Pinpoint the cell where the given text exists, returning its (x, y) midpoint coordinate. 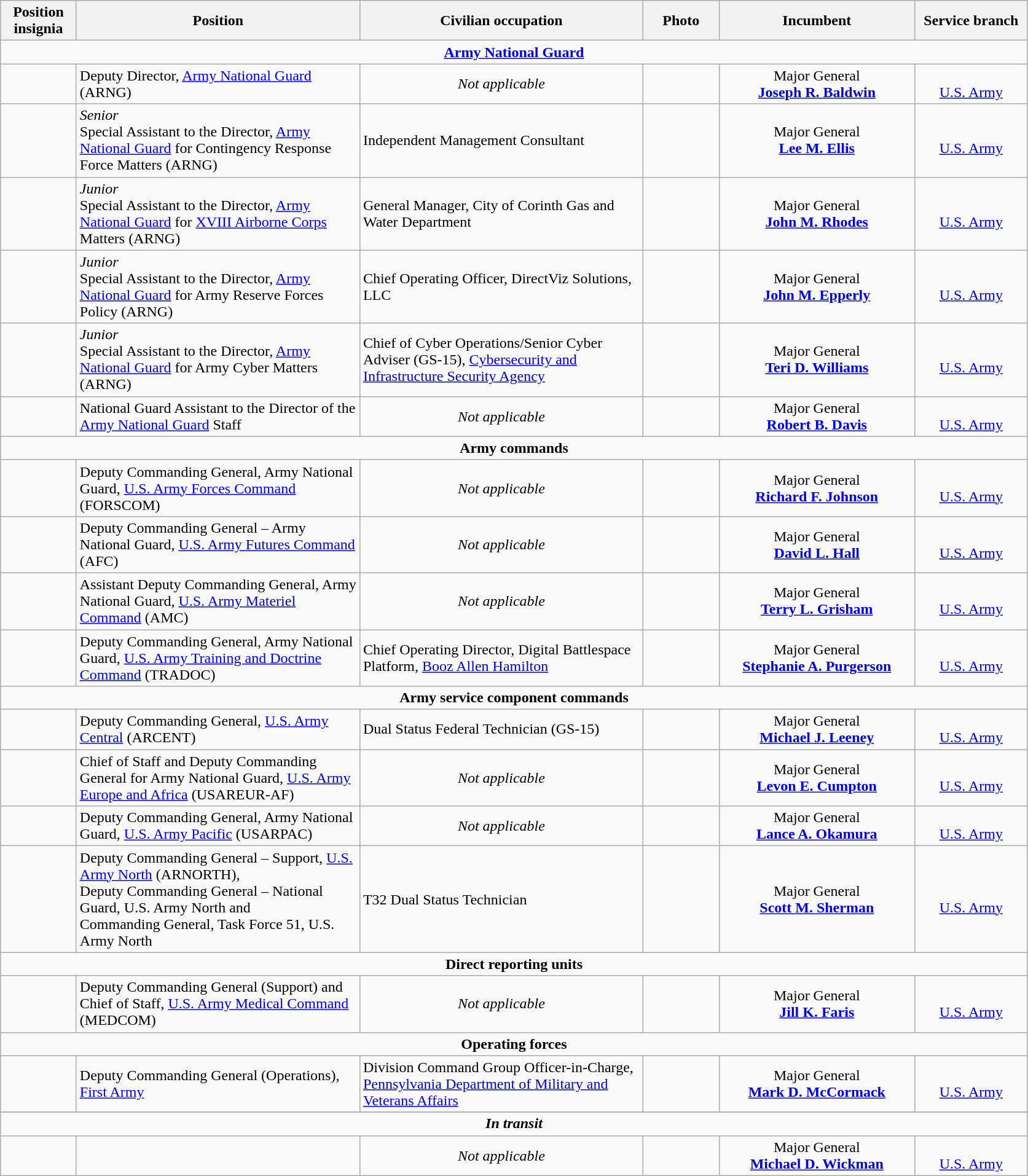
Service branch (971, 21)
Incumbent (817, 21)
JuniorSpecial Assistant to the Director, Army National Guard for Army Cyber Matters (ARNG) (218, 360)
Major GeneralDavid L. Hall (817, 544)
Operating forces (514, 1044)
Major GeneralJoseph R. Baldwin (817, 84)
Major GeneralMichael D. Wickman (817, 1155)
Major GeneralRichard F. Johnson (817, 488)
JuniorSpecial Assistant to the Director, Army National Guard for Army Reserve Forces Policy (ARNG) (218, 286)
Major GeneralJohn M. Epperly (817, 286)
Dual Status Federal Technician (GS-15) (501, 730)
Deputy Commanding General, Army National Guard, U.S. Army Forces Command (FORSCOM) (218, 488)
In transit (514, 1124)
Position (218, 21)
Major GeneralTerry L. Grisham (817, 601)
Major GeneralJill K. Faris (817, 1004)
Direct reporting units (514, 964)
Deputy Commanding General (Support) and Chief of Staff, U.S. Army Medical Command (MEDCOM) (218, 1004)
Position insignia (39, 21)
Major GeneralLee M. Ellis (817, 140)
Deputy Director, Army National Guard (ARNG) (218, 84)
Assistant Deputy Commanding General, Army National Guard, U.S. Army Materiel Command (AMC) (218, 601)
Major GeneralScott M. Sherman (817, 900)
Army commands (514, 448)
Chief of Cyber Operations/Senior Cyber Adviser (GS-15), Cybersecurity and Infrastructure Security Agency (501, 360)
Independent Management Consultant (501, 140)
Chief Operating Director, Digital Battlespace Platform, Booz Allen Hamilton (501, 657)
Division Command Group Officer-in-Charge, Pennsylvania Department of Military and Veterans Affairs (501, 1084)
Army service component commands (514, 698)
Deputy Commanding General, Army National Guard, U.S. Army Pacific (USARPAC) (218, 826)
General Manager, City of Corinth Gas and Water Department (501, 214)
JuniorSpecial Assistant to the Director, Army National Guard for XVIII Airborne Corps Matters (ARNG) (218, 214)
Deputy Commanding General – Army National Guard, U.S. Army Futures Command (AFC) (218, 544)
Deputy Commanding General, U.S. Army Central (ARCENT) (218, 730)
Major GeneralRobert B. Davis (817, 417)
Major GeneralMark D. McCormack (817, 1084)
Deputy Commanding General (Operations), First Army (218, 1084)
SeniorSpecial Assistant to the Director, Army National Guard for Contingency Response Force Matters (ARNG) (218, 140)
Major GeneralMichael J. Leeney (817, 730)
T32 Dual Status Technician (501, 900)
Major GeneralLevon E. Cumpton (817, 778)
Chief Operating Officer, DirectViz Solutions, LLC (501, 286)
Civilian occupation (501, 21)
Major GeneralJohn M. Rhodes (817, 214)
Deputy Commanding General, Army National Guard, U.S. Army Training and Doctrine Command (TRADOC) (218, 657)
National Guard Assistant to the Director of the Army National Guard Staff (218, 417)
Major GeneralTeri D. Williams (817, 360)
Photo (681, 21)
Army National Guard (514, 52)
Major GeneralStephanie A. Purgerson (817, 657)
Chief of Staff and Deputy Commanding General for Army National Guard, U.S. Army Europe and Africa (USAREUR-AF) (218, 778)
Major GeneralLance A. Okamura (817, 826)
